Provide the (x, y) coordinate of the cell's center where the given text is located.  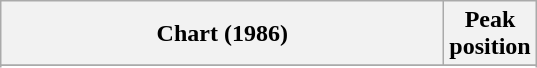
Chart (1986) (222, 34)
Peakposition (490, 34)
